Return the [X, Y] coordinate for the center point of the cell that contains the specified text.  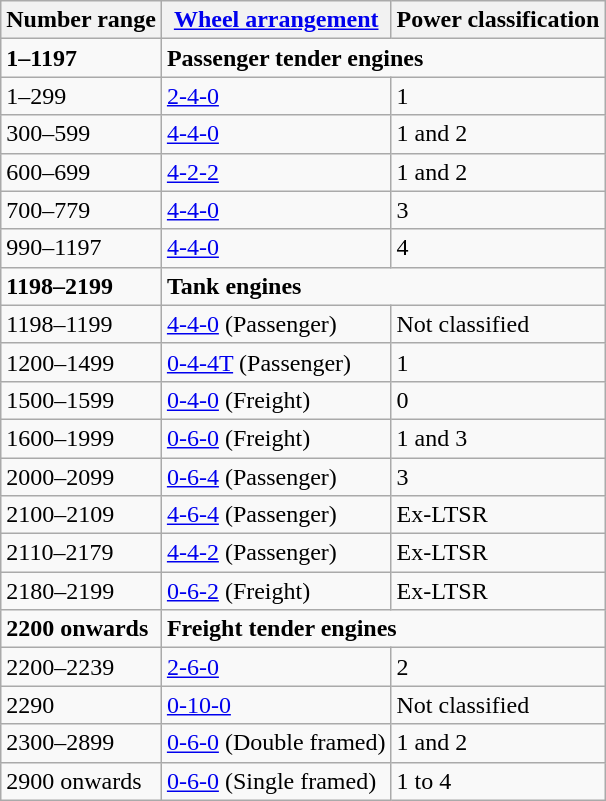
0 [498, 400]
0-6-0 (Freight) [276, 438]
300–599 [82, 134]
2300–2899 [82, 743]
0-4-4T (Passenger) [276, 362]
0-6-0 (Single framed) [276, 781]
2180–2199 [82, 591]
0-6-0 (Double framed) [276, 743]
4-4-0 (Passenger) [276, 324]
0-4-0 (Freight) [276, 400]
2110–2179 [82, 553]
1198–2199 [82, 286]
4-4-2 (Passenger) [276, 553]
600–699 [82, 172]
Passenger tender engines [383, 58]
Number range [82, 20]
700–779 [82, 210]
Tank engines [383, 286]
0-6-4 (Passenger) [276, 477]
0-10-0 [276, 705]
2 [498, 667]
Freight tender engines [383, 629]
1–299 [82, 96]
4 [498, 248]
2000–2099 [82, 477]
Power classification [498, 20]
990–1197 [82, 248]
0-6-2 (Freight) [276, 591]
2-6-0 [276, 667]
4-6-4 (Passenger) [276, 515]
2290 [82, 705]
2200 onwards [82, 629]
2200–2239 [82, 667]
2900 onwards [82, 781]
1600–1999 [82, 438]
Wheel arrangement [276, 20]
1 and 3 [498, 438]
1 to 4 [498, 781]
1500–1599 [82, 400]
1200–1499 [82, 362]
1198–1199 [82, 324]
2100–2109 [82, 515]
4-2-2 [276, 172]
1–1197 [82, 58]
2-4-0 [276, 96]
